Detect which cell encompasses the target text, then output its (x, y) center coordinate. 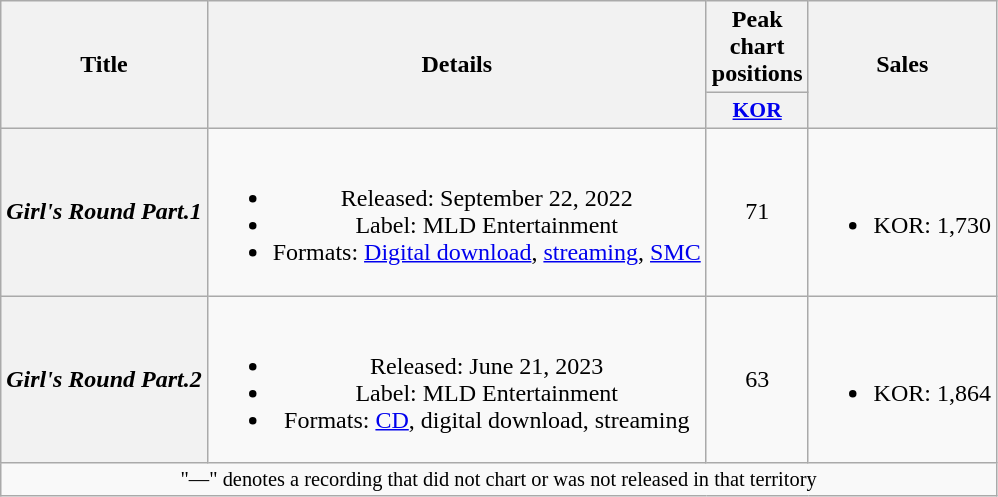
Girl's Round Part.1 (104, 212)
KOR (757, 111)
"—" denotes a recording that did not chart or was not released in that territory (499, 480)
Sales (902, 65)
Peak chartpositions (757, 47)
71 (757, 212)
Released: June 21, 2023Label: MLD EntertainmentFormats: CD, digital download, streaming (456, 380)
Girl's Round Part.2 (104, 380)
Released: September 22, 2022Label: MLD EntertainmentFormats: Digital download, streaming, SMC (456, 212)
Details (456, 65)
KOR: 1,864 (902, 380)
63 (757, 380)
KOR: 1,730 (902, 212)
Title (104, 65)
